Detect which cell encompasses the target text, then output its (X, Y) center coordinate. 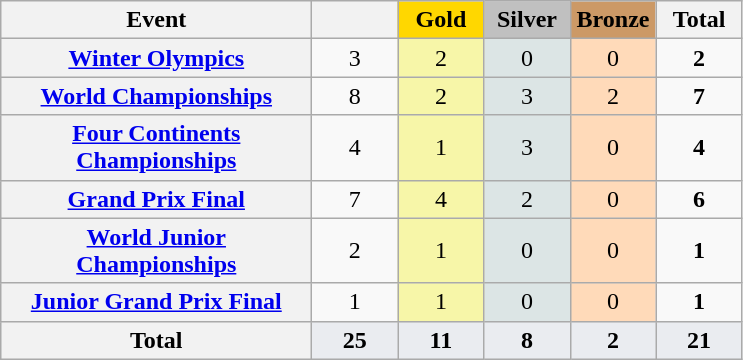
World Championships (156, 96)
11 (441, 340)
6 (699, 199)
Bronze (613, 20)
Junior Grand Prix Final (156, 302)
Four Continents Championships (156, 148)
25 (355, 340)
Event (156, 20)
Grand Prix Final (156, 199)
Silver (527, 20)
21 (699, 340)
Winter Olympics (156, 58)
Gold (441, 20)
World Junior Championships (156, 250)
